Return the [X, Y] coordinate for the center point of the cell that contains the specified text.  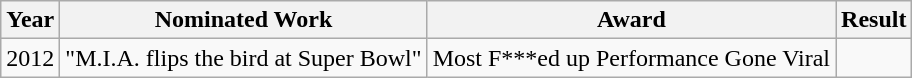
Most F***ed up Performance Gone Viral [631, 58]
Award [631, 20]
Year [30, 20]
"M.I.A. flips the bird at Super Bowl" [244, 58]
Nominated Work [244, 20]
Result [874, 20]
2012 [30, 58]
